Scan for the cell matching the given text and deliver its (x, y) coordinate at center. 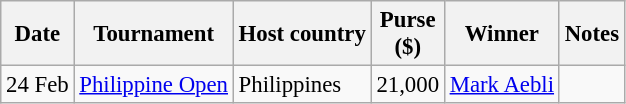
Tournament (154, 34)
21,000 (408, 85)
Mark Aebli (502, 85)
Host country (302, 34)
Purse($) (408, 34)
24 Feb (38, 85)
Philippine Open (154, 85)
Philippines (302, 85)
Date (38, 34)
Winner (502, 34)
Notes (592, 34)
